Pinpoint the cell where the given text exists, returning its (X, Y) midpoint coordinate. 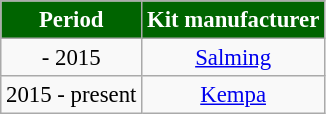
Kit manufacturer (234, 20)
- 2015 (72, 58)
2015 - present (72, 95)
Salming (234, 58)
Period (72, 20)
Kempa (234, 95)
